Return (x, y) of the center of cell containing provided text 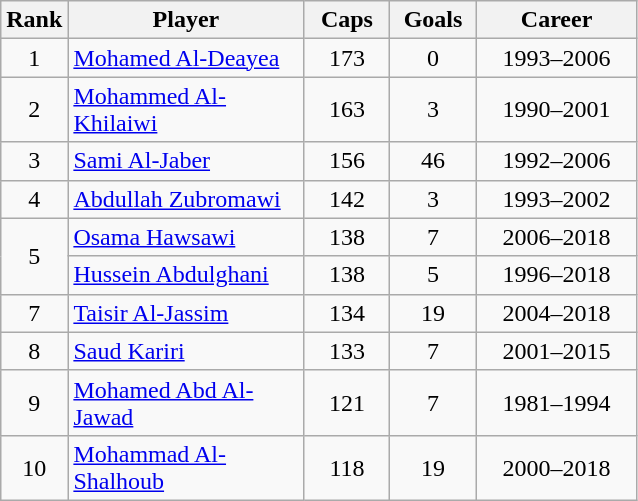
46 (433, 161)
Hussein Abdulghani (186, 275)
Taisir Al-Jassim (186, 313)
1 (34, 58)
2006–2018 (556, 237)
1981–1994 (556, 402)
133 (347, 351)
1992–2006 (556, 161)
2000–2018 (556, 468)
Mohammad Al-Shalhoub (186, 468)
Career (556, 20)
156 (347, 161)
8 (34, 351)
10 (34, 468)
Saud Kariri (186, 351)
2 (34, 110)
163 (347, 110)
1990–2001 (556, 110)
Goals (433, 20)
Abdullah Zubromawi (186, 199)
Rank (34, 20)
1993–2002 (556, 199)
Mohammed Al-Khilaiwi (186, 110)
121 (347, 402)
173 (347, 58)
Mohamed Abd Al-Jawad (186, 402)
0 (433, 58)
1993–2006 (556, 58)
142 (347, 199)
118 (347, 468)
2004–2018 (556, 313)
9 (34, 402)
Mohamed Al-Deayea (186, 58)
2001–2015 (556, 351)
Player (186, 20)
134 (347, 313)
1996–2018 (556, 275)
Osama Hawsawi (186, 237)
Caps (347, 20)
Sami Al-Jaber (186, 161)
4 (34, 199)
